From the cell containing the given text, extract its center point as [X, Y] coordinate. 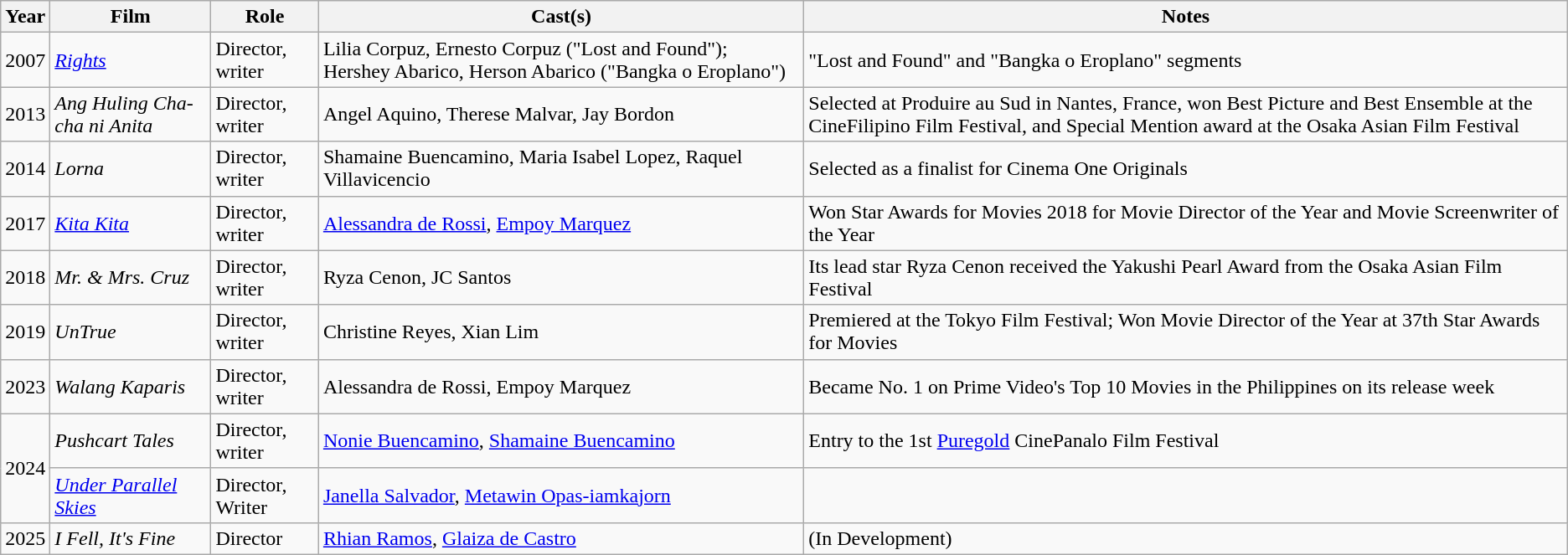
UnTrue [131, 331]
Director [265, 538]
I Fell, It's Fine [131, 538]
Pushcart Tales [131, 440]
2024 [25, 468]
Walang Kaparis [131, 387]
2013 [25, 114]
Janella Salvador, Metawin Opas-iamkajorn [561, 496]
(In Development) [1186, 538]
Its lead star Ryza Cenon received the Yakushi Pearl Award from the Osaka Asian Film Festival [1186, 278]
"Lost and Found" and "Bangka o Eroplano" segments [1186, 60]
Christine Reyes, Xian Lim [561, 331]
Shamaine Buencamino, Maria Isabel Lopez, Raquel Villavicencio [561, 169]
Angel Aquino, Therese Malvar, Jay Bordon [561, 114]
Rights [131, 60]
Nonie Buencamino, Shamaine Buencamino [561, 440]
Rhian Ramos, Glaiza de Castro [561, 538]
Kita Kita [131, 223]
Film [131, 17]
2023 [25, 387]
Won Star Awards for Movies 2018 for Movie Director of the Year and Movie Screenwriter of the Year [1186, 223]
Entry to the 1st Puregold CinePanalo Film Festival [1186, 440]
Lilia Corpuz, Ernesto Corpuz ("Lost and Found"); Hershey Abarico, Herson Abarico ("Bangka o Eroplano") [561, 60]
Premiered at the Tokyo Film Festival; Won Movie Director of the Year at 37th Star Awards for Movies [1186, 331]
Notes [1186, 17]
Director, Writer [265, 496]
Mr. & Mrs. Cruz [131, 278]
Under Parallel Skies [131, 496]
2018 [25, 278]
Became No. 1 on Prime Video's Top 10 Movies in the Philippines on its release week [1186, 387]
2014 [25, 169]
Ryza Cenon, JC Santos [561, 278]
Selected as a finalist for Cinema One Originals [1186, 169]
2019 [25, 331]
2007 [25, 60]
Ang Huling Cha-cha ni Anita [131, 114]
Cast(s) [561, 17]
Lorna [131, 169]
2025 [25, 538]
2017 [25, 223]
Year [25, 17]
Role [265, 17]
